Search for the cell housing the specified text and yield its [X, Y] center coordinate. 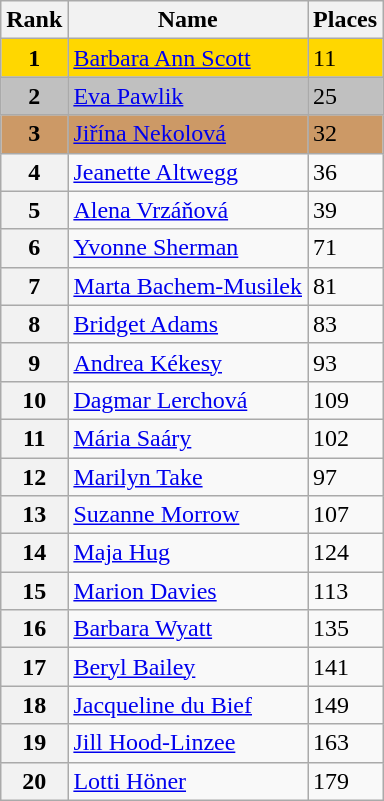
Yvonne Sherman [188, 248]
93 [346, 362]
4 [34, 172]
32 [346, 134]
2 [34, 96]
Lotti Höner [188, 781]
81 [346, 286]
107 [346, 515]
18 [34, 705]
12 [34, 477]
163 [346, 743]
10 [34, 400]
71 [346, 248]
Andrea Kékesy [188, 362]
135 [346, 629]
14 [34, 553]
Barbara Wyatt [188, 629]
Beryl Bailey [188, 667]
17 [34, 667]
179 [346, 781]
Places [346, 20]
83 [346, 324]
13 [34, 515]
Jeanette Altwegg [188, 172]
7 [34, 286]
Bridget Adams [188, 324]
Marion Davies [188, 591]
39 [346, 210]
Barbara Ann Scott [188, 58]
Marilyn Take [188, 477]
124 [346, 553]
5 [34, 210]
102 [346, 438]
Rank [34, 20]
109 [346, 400]
113 [346, 591]
Suzanne Morrow [188, 515]
6 [34, 248]
1 [34, 58]
Marta Bachem-Musilek [188, 286]
Jill Hood-Linzee [188, 743]
Dagmar Lerchová [188, 400]
16 [34, 629]
Alena Vrzáňová [188, 210]
97 [346, 477]
15 [34, 591]
3 [34, 134]
25 [346, 96]
19 [34, 743]
9 [34, 362]
Jiřína Nekolová [188, 134]
36 [346, 172]
149 [346, 705]
Name [188, 20]
20 [34, 781]
Jacqueline du Bief [188, 705]
Maja Hug [188, 553]
141 [346, 667]
Mária Saáry [188, 438]
8 [34, 324]
Eva Pawlik [188, 96]
